Search for the cell housing the specified text and yield its (x, y) center coordinate. 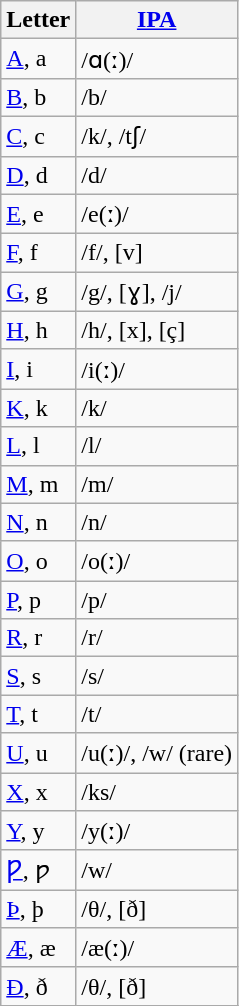
X, x (38, 791)
/æ(ː)/ (157, 948)
C, c (38, 136)
H, h (38, 330)
M, m (38, 484)
/d/ (157, 175)
/r/ (157, 638)
E, e (38, 214)
A, a (38, 59)
/n/ (157, 522)
R, r (38, 638)
/u(ː)/, /w/ (rare) (157, 753)
/o(ː)/ (157, 561)
U, u (38, 753)
Þ, þ (38, 909)
/l/ (157, 446)
I, i (38, 369)
/h/, [x], [ç] (157, 330)
Ƿ, ƿ (38, 870)
/k/, /tʃ/ (157, 136)
O, o (38, 561)
/t/ (157, 714)
/ɑ(ː)/ (157, 59)
/p/ (157, 600)
P, p (38, 600)
Æ, æ (38, 948)
/ks/ (157, 791)
K, k (38, 408)
N, n (38, 522)
/m/ (157, 484)
/b/ (157, 97)
Letter (38, 20)
B, b (38, 97)
L, l (38, 446)
IPA (157, 20)
/e(ː)/ (157, 214)
/y(ː)/ (157, 831)
Y, y (38, 831)
/s/ (157, 676)
F, f (38, 253)
D, d (38, 175)
G, g (38, 292)
/g/, [ɣ], /j/ (157, 292)
Ð, ð (38, 986)
/w/ (157, 870)
/k/ (157, 408)
T, t (38, 714)
S, s (38, 676)
/f/, [v] (157, 253)
/i(ː)/ (157, 369)
